Scan for the cell matching the given text and deliver its (X, Y) coordinate at center. 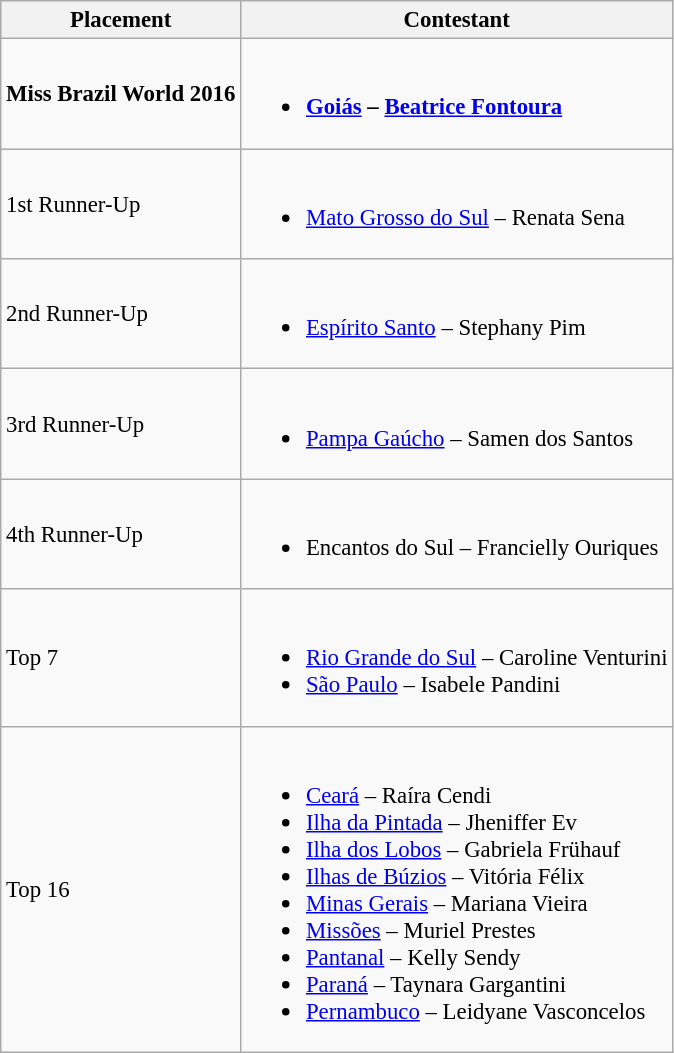
3rd Runner-Up (121, 424)
Encantos do Sul – Francielly Ouriques (457, 534)
Espírito Santo – Stephany Pim (457, 314)
2nd Runner-Up (121, 314)
Pampa Gaúcho – Samen dos Santos (457, 424)
Mato Grosso do Sul – Renata Sena (457, 204)
Miss Brazil World 2016 (121, 94)
Contestant (457, 20)
Top 16 (121, 889)
Top 7 (121, 658)
1st Runner-Up (121, 204)
Rio Grande do Sul – Caroline VenturiniSão Paulo – Isabele Pandini (457, 658)
Goiás – Beatrice Fontoura (457, 94)
4th Runner-Up (121, 534)
Placement (121, 20)
